Provide the [x, y] coordinate of the cell's center where the given text is located.  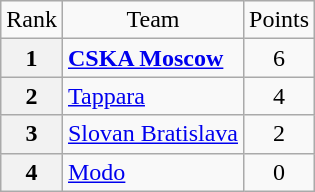
Rank [32, 20]
Tappara [152, 96]
0 [280, 172]
6 [280, 58]
1 [32, 58]
Slovan Bratislava [152, 134]
3 [32, 134]
CSKA Moscow [152, 58]
Points [280, 20]
Modo [152, 172]
Team [152, 20]
